Scan for the cell matching the given text and deliver its [X, Y] coordinate at center. 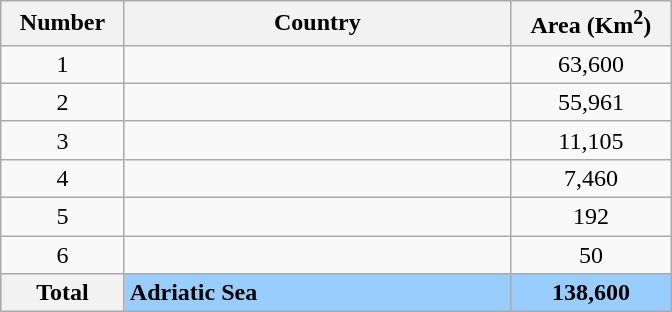
7,460 [590, 178]
5 [63, 217]
3 [63, 140]
Total [63, 293]
Country [317, 24]
192 [590, 217]
2 [63, 102]
1 [63, 64]
11,105 [590, 140]
Adriatic Sea [317, 293]
63,600 [590, 64]
50 [590, 255]
138,600 [590, 293]
Number [63, 24]
Area (Km2) [590, 24]
55,961 [590, 102]
6 [63, 255]
4 [63, 178]
